Provide the [x, y] coordinate of the cell's center where the given text is located.  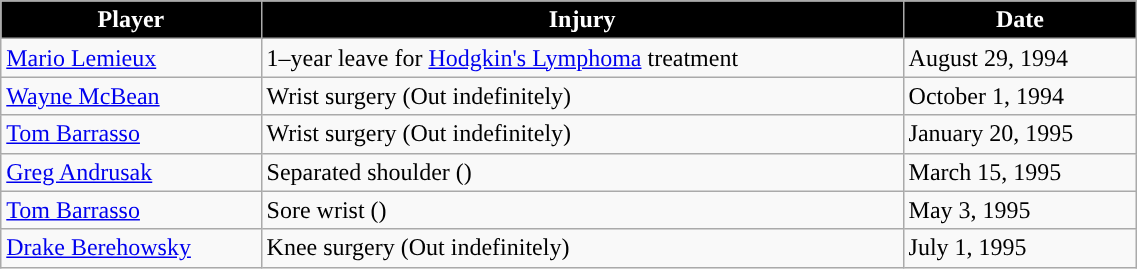
May 3, 1995 [1020, 210]
Date [1020, 20]
Wayne McBean [131, 96]
July 1, 1995 [1020, 248]
Mario Lemieux [131, 58]
March 15, 1995 [1020, 172]
Drake Berehowsky [131, 248]
August 29, 1994 [1020, 58]
Sore wrist () [582, 210]
1–year leave for Hodgkin's Lymphoma treatment [582, 58]
October 1, 1994 [1020, 96]
Greg Andrusak [131, 172]
Injury [582, 20]
Separated shoulder () [582, 172]
January 20, 1995 [1020, 134]
Player [131, 20]
Knee surgery (Out indefinitely) [582, 248]
